Return the (X, Y) coordinate for the center point of the cell that contains the specified text.  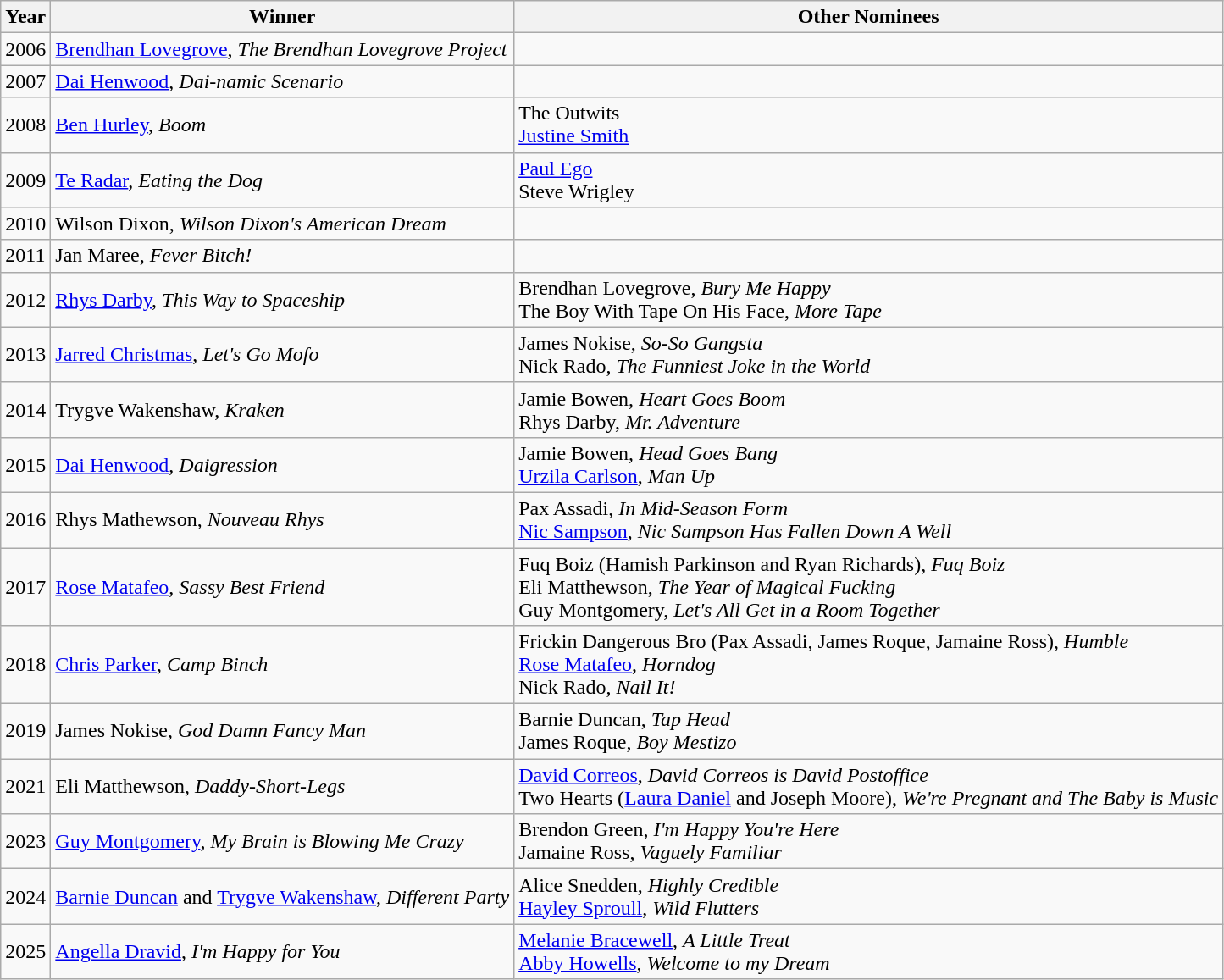
2018 (25, 665)
Paul EgoSteve Wrigley (869, 180)
2021 (25, 786)
2016 (25, 520)
Brendhan Lovegrove, The Brendhan Lovegrove Project (283, 49)
2024 (25, 896)
Ben Hurley, Boom (283, 125)
Guy Montgomery, My Brain is Blowing Me Crazy (283, 842)
Alice Snedden, Highly CredibleHayley Sproull, Wild Flutters (869, 896)
Dai Henwood, Daigression (283, 464)
2008 (25, 125)
2014 (25, 410)
2006 (25, 49)
2025 (25, 952)
2007 (25, 81)
The OutwitsJustine Smith (869, 125)
Wilson Dixon, Wilson Dixon's American Dream (283, 224)
2023 (25, 842)
Chris Parker, Camp Binch (283, 665)
Rhys Mathewson, Nouveau Rhys (283, 520)
Pax Assadi, In Mid-Season FormNic Sampson, Nic Sampson Has Fallen Down A Well (869, 520)
2010 (25, 224)
2017 (25, 586)
2013 (25, 354)
Other Nominees (869, 17)
Barnie Duncan and Trygve Wakenshaw, Different Party (283, 896)
Brendhan Lovegrove, Bury Me HappyThe Boy With Tape On His Face, More Tape (869, 300)
2009 (25, 180)
Jarred Christmas, Let's Go Mofo (283, 354)
Brendon Green, I'm Happy You're HereJamaine Ross, Vaguely Familiar (869, 842)
Rhys Darby, This Way to Spaceship (283, 300)
James Nokise, So-So GangstaNick Rado, The Funniest Joke in the World (869, 354)
2011 (25, 256)
David Correos, David Correos is David PostofficeTwo Hearts (Laura Daniel and Joseph Moore), We're Pregnant and The Baby is Music (869, 786)
James Nokise, God Damn Fancy Man (283, 732)
Fuq Boiz (Hamish Parkinson and Ryan Richards), Fuq BoizEli Matthewson, The Year of Magical FuckingGuy Montgomery, Let's All Get in a Room Together (869, 586)
Winner (283, 17)
Trygve Wakenshaw, Kraken (283, 410)
Year (25, 17)
Eli Matthewson, Daddy-Short-Legs (283, 786)
Jan Maree, Fever Bitch! (283, 256)
2012 (25, 300)
2019 (25, 732)
Angella Dravid, I'm Happy for You (283, 952)
Te Radar, Eating the Dog (283, 180)
Dai Henwood, Dai-namic Scenario (283, 81)
Jamie Bowen, Heart Goes BoomRhys Darby, Mr. Adventure (869, 410)
Frickin Dangerous Bro (Pax Assadi, James Roque, Jamaine Ross), HumbleRose Matafeo, HorndogNick Rado, Nail It! (869, 665)
Jamie Bowen, Head Goes BangUrzila Carlson, Man Up (869, 464)
2015 (25, 464)
Barnie Duncan, Tap HeadJames Roque, Boy Mestizo (869, 732)
Rose Matafeo, Sassy Best Friend (283, 586)
Melanie Bracewell, A Little TreatAbby Howells, Welcome to my Dream (869, 952)
